Output the (X, Y) coordinate of the center of the cell containing the given text.  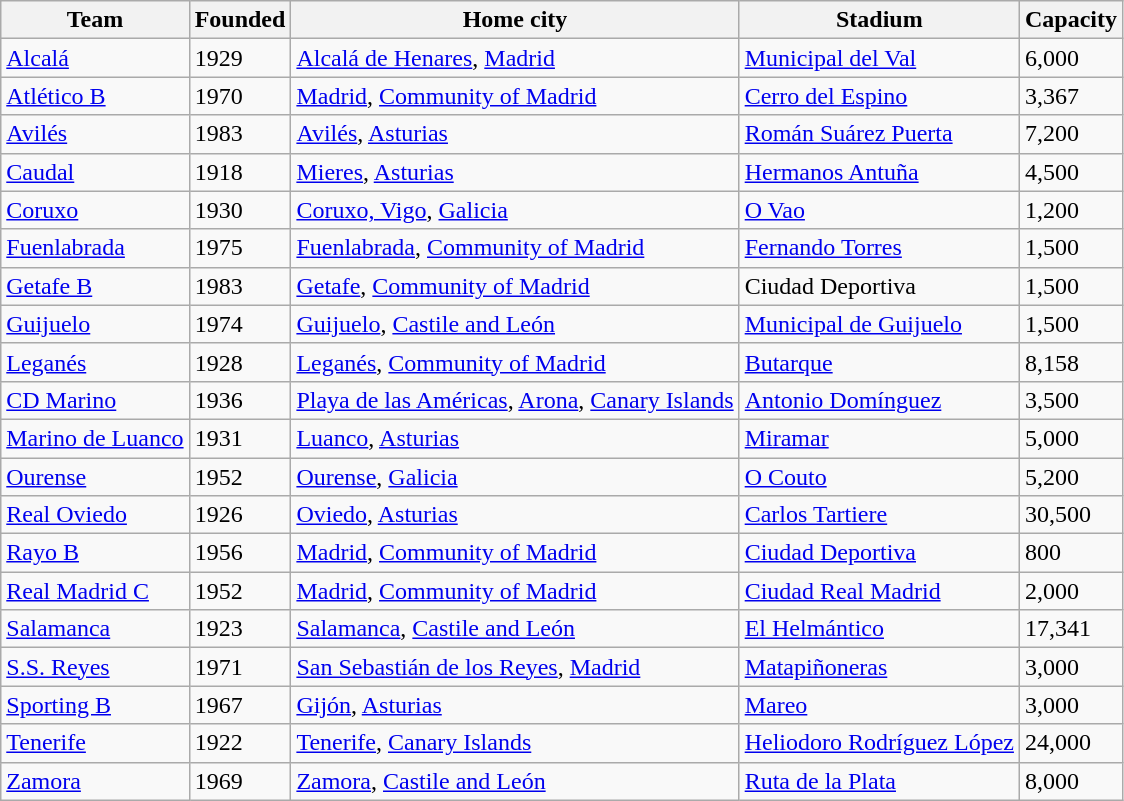
1956 (240, 553)
Fernando Torres (879, 248)
Capacity (1070, 20)
6,000 (1070, 58)
Antonio Domínguez (879, 400)
5,000 (1070, 438)
Román Suárez Puerta (879, 134)
Ruta de la Plata (879, 781)
Avilés (95, 134)
Ciudad Real Madrid (879, 591)
El Helmántico (879, 629)
Founded (240, 20)
Mareo (879, 705)
1971 (240, 667)
Caudal (95, 172)
Fuenlabrada (95, 248)
8,158 (1070, 362)
8,000 (1070, 781)
Miramar (879, 438)
Butarque (879, 362)
Municipal de Guijuelo (879, 324)
Alcalá (95, 58)
Real Madrid C (95, 591)
Coruxo, Vigo, Galicia (515, 210)
1923 (240, 629)
Oviedo, Asturias (515, 515)
Stadium (879, 20)
Leganés, Community of Madrid (515, 362)
Home city (515, 20)
Matapiñoneras (879, 667)
30,500 (1070, 515)
O Vao (879, 210)
1918 (240, 172)
1936 (240, 400)
Team (95, 20)
1926 (240, 515)
1931 (240, 438)
Tenerife (95, 743)
800 (1070, 553)
Heliodoro Rodríguez López (879, 743)
1929 (240, 58)
1,200 (1070, 210)
1928 (240, 362)
Leganés (95, 362)
Mieres, Asturias (515, 172)
Marino de Luanco (95, 438)
Salamanca, Castile and León (515, 629)
5,200 (1070, 477)
Rayo B (95, 553)
24,000 (1070, 743)
Sporting B (95, 705)
7,200 (1070, 134)
CD Marino (95, 400)
4,500 (1070, 172)
Carlos Tartiere (879, 515)
1974 (240, 324)
17,341 (1070, 629)
Getafe, Community of Madrid (515, 286)
Tenerife, Canary Islands (515, 743)
Getafe B (95, 286)
Fuenlabrada, Community of Madrid (515, 248)
Guijuelo (95, 324)
San Sebastián de los Reyes, Madrid (515, 667)
1970 (240, 96)
Avilés, Asturias (515, 134)
3,500 (1070, 400)
Salamanca (95, 629)
Municipal del Val (879, 58)
1922 (240, 743)
3,367 (1070, 96)
1975 (240, 248)
2,000 (1070, 591)
1967 (240, 705)
1930 (240, 210)
Luanco, Asturias (515, 438)
Real Oviedo (95, 515)
Cerro del Espino (879, 96)
Zamora, Castile and León (515, 781)
Ourense (95, 477)
Coruxo (95, 210)
Atlético B (95, 96)
S.S. Reyes (95, 667)
Guijuelo, Castile and León (515, 324)
Zamora (95, 781)
Alcalá de Henares, Madrid (515, 58)
Gijón, Asturias (515, 705)
Playa de las Américas, Arona, Canary Islands (515, 400)
Ourense, Galicia (515, 477)
1969 (240, 781)
Hermanos Antuña (879, 172)
O Couto (879, 477)
